Return the [X, Y] coordinate for the center point of the cell that contains the specified text.  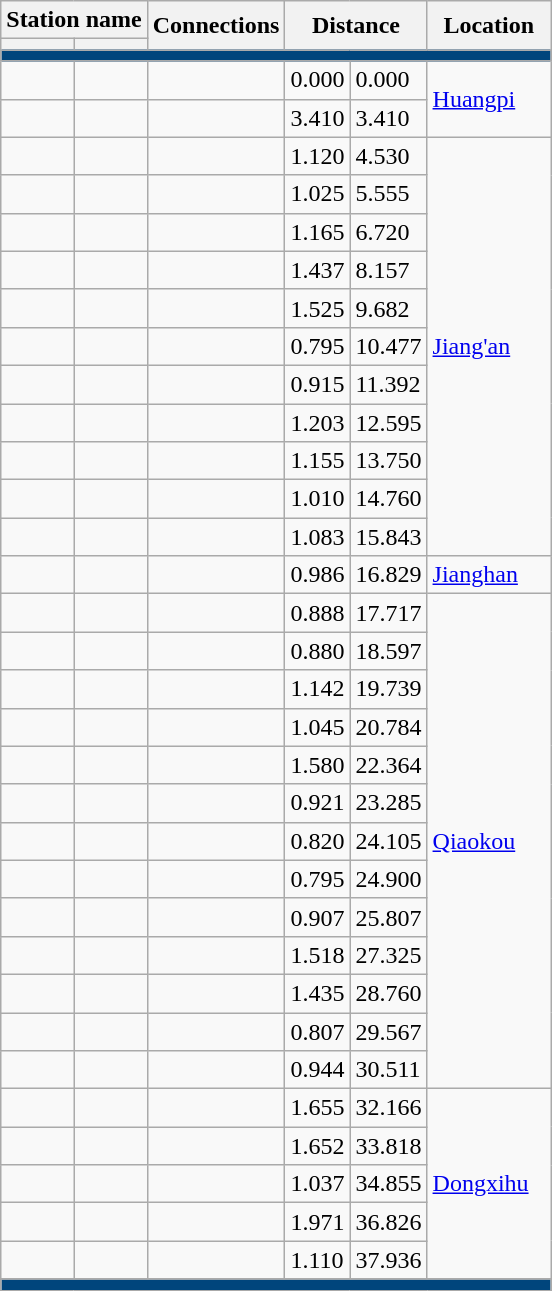
1.518 [318, 955]
1.652 [318, 1146]
1.142 [318, 689]
Qiaokou [489, 842]
1.435 [318, 993]
Location [489, 26]
20.784 [388, 727]
33.818 [388, 1146]
23.285 [388, 803]
36.826 [388, 1222]
27.325 [388, 955]
5.555 [388, 194]
14.760 [388, 499]
0.820 [318, 841]
13.750 [388, 461]
25.807 [388, 917]
16.829 [388, 575]
24.105 [388, 841]
37.936 [388, 1260]
1.655 [318, 1108]
10.477 [388, 346]
9.682 [388, 308]
22.364 [388, 765]
0.915 [318, 384]
29.567 [388, 1031]
1.155 [318, 461]
6.720 [388, 232]
1.010 [318, 499]
1.437 [318, 270]
18.597 [388, 651]
28.760 [388, 993]
1.203 [318, 423]
15.843 [388, 537]
34.855 [388, 1184]
4.530 [388, 156]
1.580 [318, 765]
Station name [74, 20]
0.921 [318, 803]
0.807 [318, 1031]
1.971 [318, 1222]
Huangpi [489, 99]
32.166 [388, 1108]
1.045 [318, 727]
11.392 [388, 384]
1.025 [318, 194]
Jiang'an [489, 346]
0.986 [318, 575]
Connections [216, 26]
1.083 [318, 537]
Distance [356, 26]
24.900 [388, 879]
19.739 [388, 689]
1.165 [318, 232]
12.595 [388, 423]
Jianghan [489, 575]
Dongxihu [489, 1184]
0.907 [318, 917]
17.717 [388, 613]
0.944 [318, 1070]
0.880 [318, 651]
1.110 [318, 1260]
1.037 [318, 1184]
30.511 [388, 1070]
1.525 [318, 308]
1.120 [318, 156]
0.888 [318, 613]
8.157 [388, 270]
